Determine the (X, Y) coordinate at the center of the cell enclosing the given text.  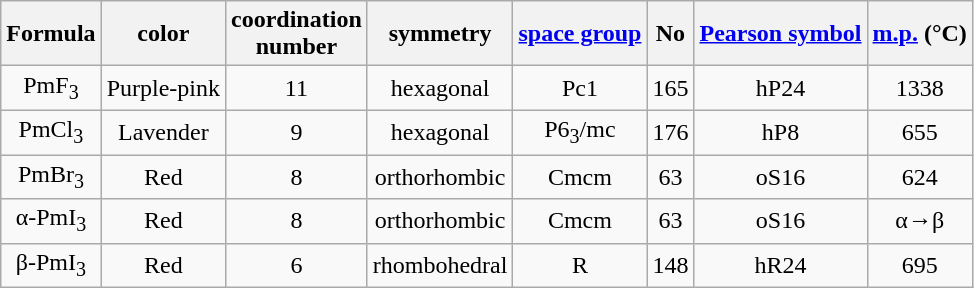
α-PmI3 (51, 221)
1338 (920, 88)
PmBr3 (51, 176)
R (580, 265)
No (670, 34)
m.p. (°C) (920, 34)
176 (670, 132)
Pearson symbol (780, 34)
space group (580, 34)
α→β (920, 221)
6 (297, 265)
624 (920, 176)
P63/mc (580, 132)
165 (670, 88)
655 (920, 132)
Formula (51, 34)
Purple-pink (163, 88)
coordinationnumber (297, 34)
hR24 (780, 265)
hP24 (780, 88)
symmetry (440, 34)
695 (920, 265)
β-PmI3 (51, 265)
PmCl3 (51, 132)
9 (297, 132)
11 (297, 88)
color (163, 34)
hP8 (780, 132)
Pc1 (580, 88)
Lavender (163, 132)
rhombohedral (440, 265)
PmF3 (51, 88)
148 (670, 265)
